Return the [x, y] coordinate for the center point of the cell that contains the specified text.  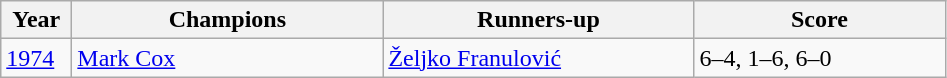
Runners-up [538, 20]
Željko Franulović [538, 58]
Score [820, 20]
6–4, 1–6, 6–0 [820, 58]
Mark Cox [228, 58]
Year [36, 20]
Champions [228, 20]
1974 [36, 58]
